Scan for the cell matching the given text and deliver its (X, Y) coordinate at center. 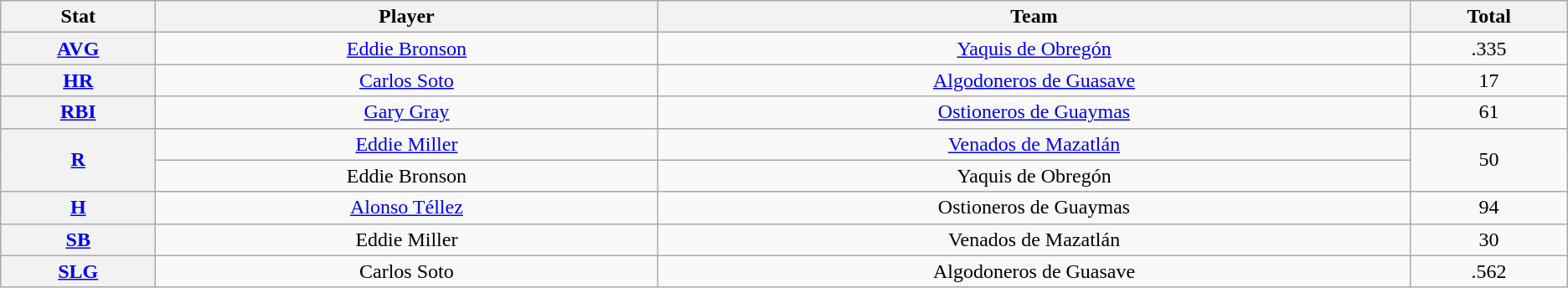
H (79, 208)
Player (407, 17)
94 (1489, 208)
.335 (1489, 49)
AVG (79, 49)
Stat (79, 17)
Alonso Téllez (407, 208)
Team (1034, 17)
50 (1489, 160)
17 (1489, 80)
SLG (79, 271)
30 (1489, 239)
HR (79, 80)
Total (1489, 17)
R (79, 160)
RBI (79, 112)
Gary Gray (407, 112)
SB (79, 239)
61 (1489, 112)
.562 (1489, 271)
